Return (X, Y) of the center of cell containing provided text 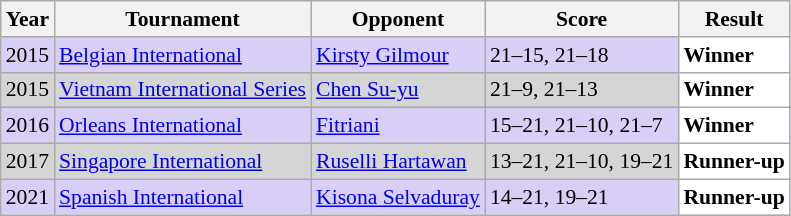
Singapore International (182, 162)
Orleans International (182, 126)
21–15, 21–18 (582, 55)
Spanish International (182, 197)
21–9, 21–13 (582, 90)
Kirsty Gilmour (398, 55)
Opponent (398, 19)
Ruselli Hartawan (398, 162)
2016 (28, 126)
14–21, 19–21 (582, 197)
Score (582, 19)
Chen Su-yu (398, 90)
Fitriani (398, 126)
Tournament (182, 19)
13–21, 21–10, 19–21 (582, 162)
2017 (28, 162)
Belgian International (182, 55)
Result (734, 19)
2021 (28, 197)
Kisona Selvaduray (398, 197)
Year (28, 19)
Vietnam International Series (182, 90)
15–21, 21–10, 21–7 (582, 126)
